Extract the [X, Y] coordinate from the center of the cell holding the provided text.  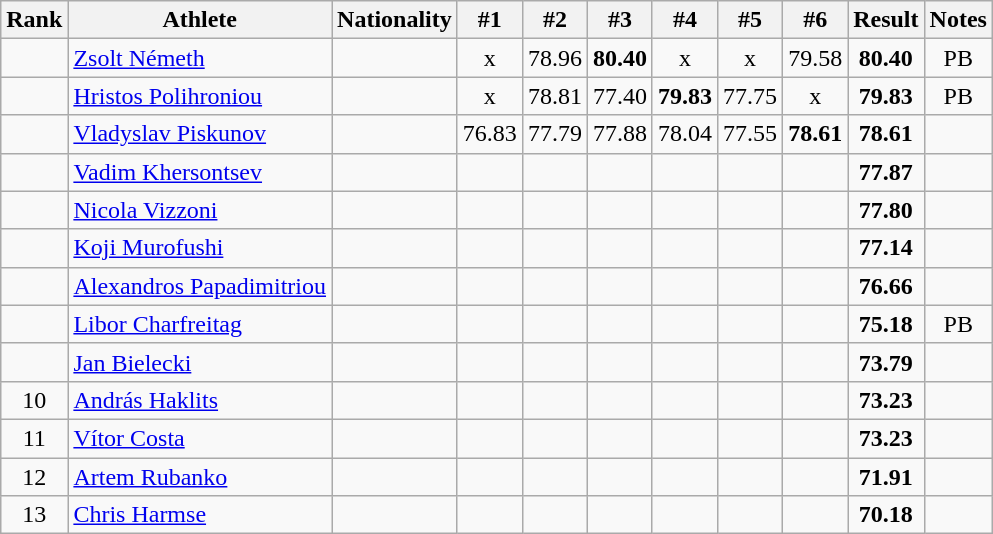
78.96 [554, 58]
77.88 [620, 134]
70.18 [886, 515]
Hristos Polihroniou [200, 96]
10 [34, 400]
78.04 [684, 134]
Vadim Khersontsev [200, 172]
Jan Bielecki [200, 362]
75.18 [886, 324]
Nicola Vizzoni [200, 210]
Nationality [395, 20]
Chris Harmse [200, 515]
12 [34, 477]
77.79 [554, 134]
#3 [620, 20]
77.87 [886, 172]
Vítor Costa [200, 438]
András Haklits [200, 400]
Koji Murofushi [200, 248]
71.91 [886, 477]
Alexandros Papadimitriou [200, 286]
Result [886, 20]
77.80 [886, 210]
11 [34, 438]
#5 [750, 20]
Notes [958, 20]
Athlete [200, 20]
13 [34, 515]
77.75 [750, 96]
#6 [816, 20]
Vladyslav Piskunov [200, 134]
Rank [34, 20]
76.83 [490, 134]
77.40 [620, 96]
73.79 [886, 362]
#2 [554, 20]
78.81 [554, 96]
#1 [490, 20]
Artem Rubanko [200, 477]
77.14 [886, 248]
77.55 [750, 134]
Libor Charfreitag [200, 324]
#4 [684, 20]
76.66 [886, 286]
79.58 [816, 58]
Zsolt Németh [200, 58]
